Identify which cell holds the provided text, then report its (x, y) central coordinate. 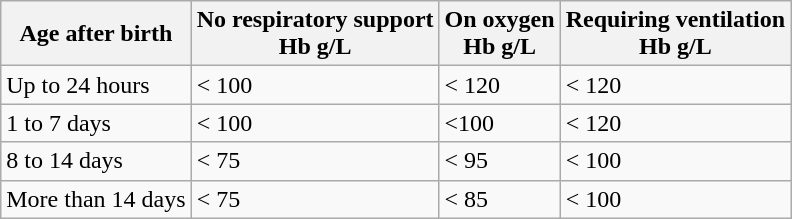
On oxygenHb g/L (500, 34)
1 to 7 days (96, 123)
< 95 (500, 161)
Up to 24 hours (96, 85)
< 85 (500, 199)
No respiratory supportHb g/L (315, 34)
Requiring ventilationHb g/L (675, 34)
Age after birth (96, 34)
8 to 14 days (96, 161)
More than 14 days (96, 199)
<100 (500, 123)
